From the cell containing the given text, extract its center point as (x, y) coordinate. 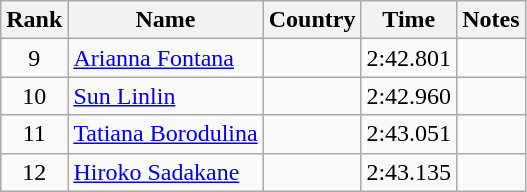
2:42.801 (409, 58)
Sun Linlin (166, 96)
Country (312, 20)
Time (409, 20)
Notes (491, 20)
Name (166, 20)
Hiroko Sadakane (166, 172)
Tatiana Borodulina (166, 134)
9 (34, 58)
Arianna Fontana (166, 58)
Rank (34, 20)
11 (34, 134)
10 (34, 96)
12 (34, 172)
2:42.960 (409, 96)
2:43.051 (409, 134)
2:43.135 (409, 172)
